From the cell containing the given text, extract its center point as (x, y) coordinate. 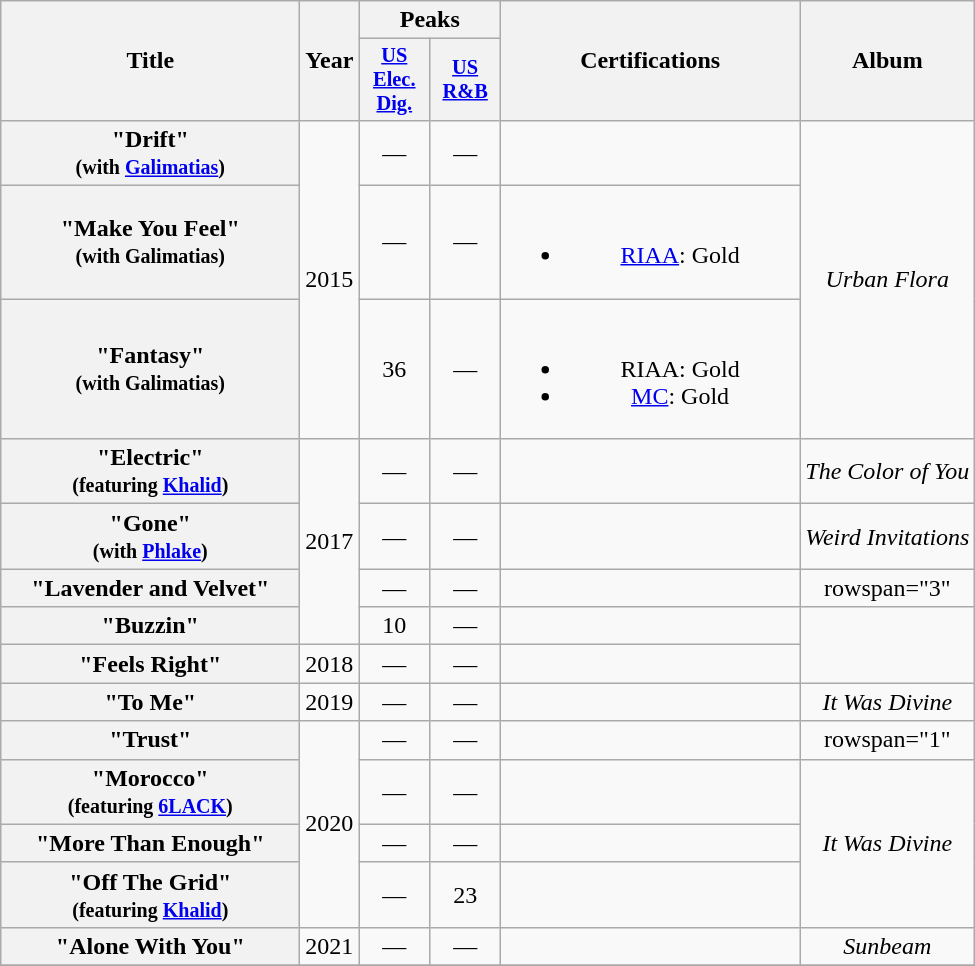
"Morocco"(featuring 6LACK) (150, 792)
2017 (330, 542)
"Alone With You" (150, 946)
"More Than Enough" (150, 843)
2020 (330, 824)
Album (888, 61)
Title (150, 61)
23 (466, 894)
US R&B (466, 80)
Certifications (650, 61)
"Trust" (150, 740)
36 (394, 369)
Year (330, 61)
"Gone"(with Phlake) (150, 536)
RIAA: GoldMC: Gold (650, 369)
2019 (330, 702)
rowspan="1" (888, 740)
2015 (330, 279)
The Color of You (888, 472)
RIAA: Gold (650, 242)
"Off The Grid"(featuring Khalid) (150, 894)
2021 (330, 946)
2018 (330, 664)
Sunbeam (888, 946)
"Make You Feel"(with Galimatias) (150, 242)
"To Me" (150, 702)
"Buzzin" (150, 626)
USElec.Dig. (394, 80)
Weird Invitations (888, 536)
Peaks (430, 20)
rowspan="3" (888, 588)
"Drift"(with Galimatias) (150, 152)
"Lavender and Velvet" (150, 588)
10 (394, 626)
"Electric"(featuring Khalid) (150, 472)
"Feels Right" (150, 664)
Urban Flora (888, 279)
"Fantasy"(with Galimatias) (150, 369)
